From the cell containing the given text, extract its center point as [X, Y] coordinate. 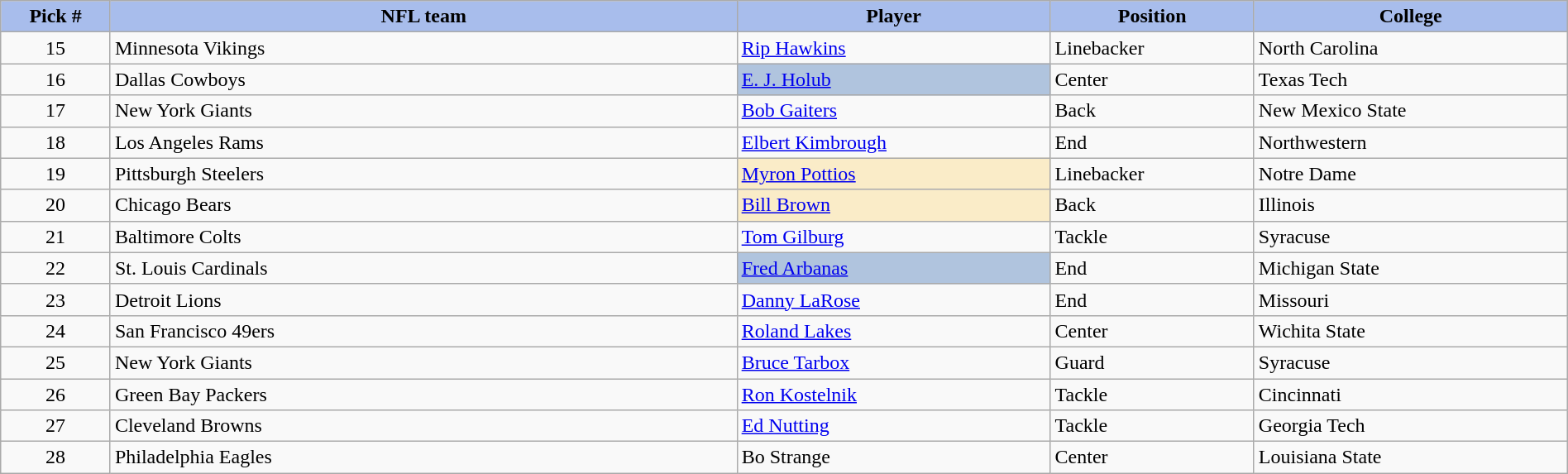
Illinois [1411, 205]
North Carolina [1411, 48]
19 [56, 174]
Detroit Lions [423, 299]
Northwestern [1411, 142]
St. Louis Cardinals [423, 268]
Position [1152, 17]
Wichita State [1411, 331]
17 [56, 111]
Minnesota Vikings [423, 48]
21 [56, 237]
Ed Nutting [893, 426]
26 [56, 395]
Roland Lakes [893, 331]
Texas Tech [1411, 79]
Bruce Tarbox [893, 362]
Bob Gaiters [893, 111]
Dallas Cowboys [423, 79]
15 [56, 48]
20 [56, 205]
28 [56, 457]
Chicago Bears [423, 205]
Michigan State [1411, 268]
18 [56, 142]
25 [56, 362]
Fred Arbanas [893, 268]
Ron Kostelnik [893, 395]
16 [56, 79]
Tom Gilburg [893, 237]
Elbert Kimbrough [893, 142]
Green Bay Packers [423, 395]
Danny LaRose [893, 299]
Philadelphia Eagles [423, 457]
New Mexico State [1411, 111]
Rip Hawkins [893, 48]
22 [56, 268]
NFL team [423, 17]
Myron Pottios [893, 174]
Pittsburgh Steelers [423, 174]
23 [56, 299]
Baltimore Colts [423, 237]
College [1411, 17]
Georgia Tech [1411, 426]
Missouri [1411, 299]
Bo Strange [893, 457]
Guard [1152, 362]
Notre Dame [1411, 174]
Pick # [56, 17]
Cleveland Browns [423, 426]
E. J. Holub [893, 79]
Cincinnati [1411, 395]
Bill Brown [893, 205]
Player [893, 17]
Los Angeles Rams [423, 142]
27 [56, 426]
San Francisco 49ers [423, 331]
24 [56, 331]
Louisiana State [1411, 457]
